Search for the cell housing the specified text and yield its (X, Y) center coordinate. 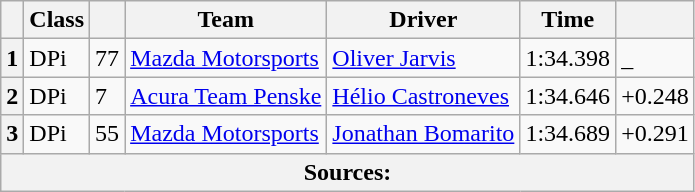
Driver (424, 20)
2 (12, 96)
Team (226, 20)
Oliver Jarvis (424, 58)
1:34.398 (568, 58)
_ (656, 58)
77 (108, 58)
1:34.689 (568, 134)
Time (568, 20)
Class (57, 20)
7 (108, 96)
Hélio Castroneves (424, 96)
1 (12, 58)
Jonathan Bomarito (424, 134)
3 (12, 134)
Sources: (348, 172)
Acura Team Penske (226, 96)
+0.248 (656, 96)
1:34.646 (568, 96)
55 (108, 134)
+0.291 (656, 134)
